Determine the (x, y) coordinate at the center of the cell enclosing the given text.  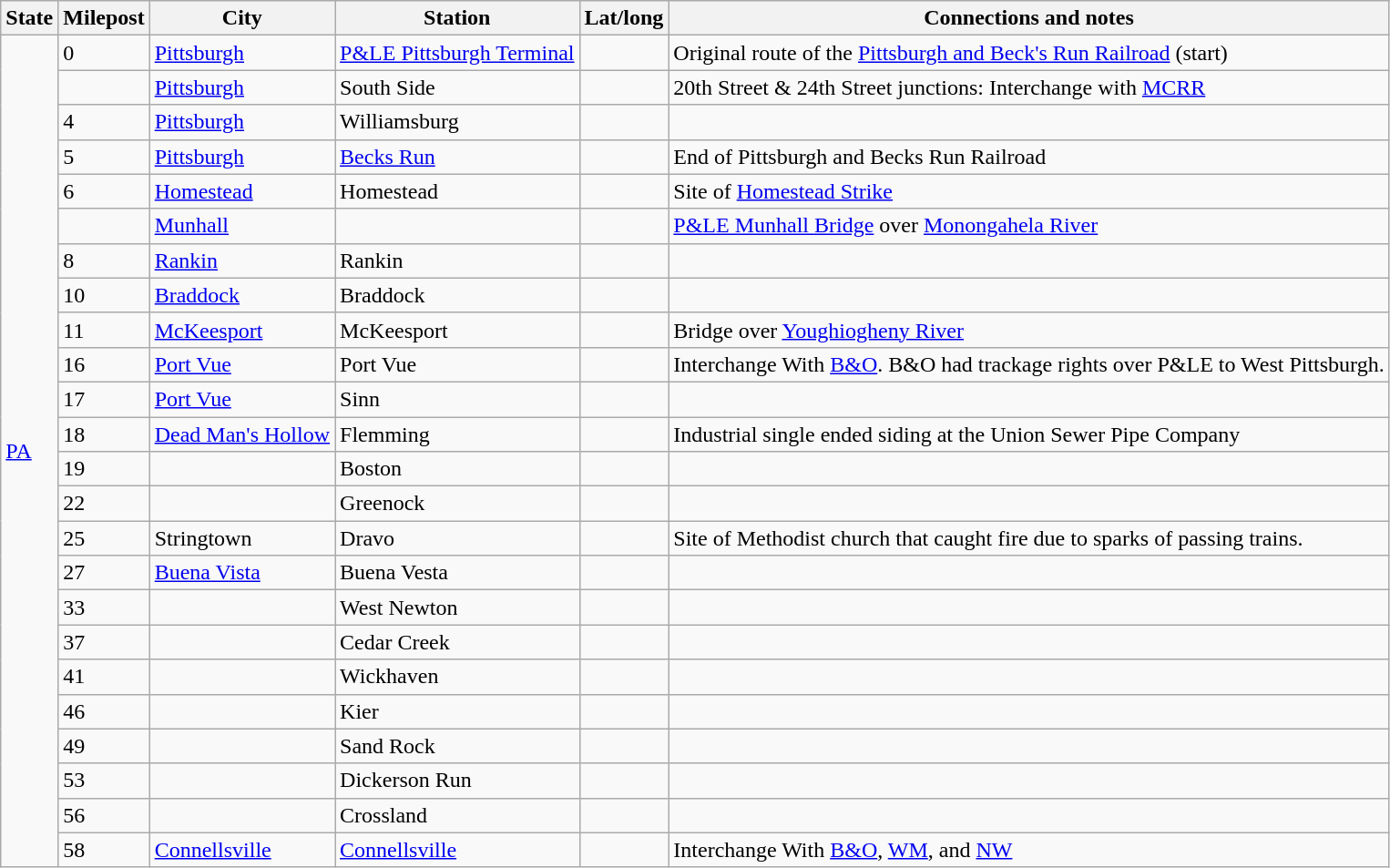
Sand Rock (457, 746)
6 (104, 191)
Kier (457, 711)
Milepost (104, 18)
West Newton (457, 608)
South Side (457, 87)
P&LE Munhall Bridge over Monongahela River (1029, 226)
Becks Run (457, 157)
Greenock (457, 504)
17 (104, 399)
22 (104, 504)
Boston (457, 469)
Original route of the Pittsburgh and Beck's Run Railroad (start) (1029, 53)
33 (104, 608)
10 (104, 295)
53 (104, 781)
5 (104, 157)
Site of Homestead Strike (1029, 191)
Dickerson Run (457, 781)
Buena Vesta (457, 573)
Dravo (457, 538)
19 (104, 469)
56 (104, 815)
Interchange With B&O, WM, and NW (1029, 850)
8 (104, 260)
Connections and notes (1029, 18)
0 (104, 53)
Dead Man's Hollow (242, 434)
Stringtown (242, 538)
State (29, 18)
41 (104, 677)
Williamsburg (457, 122)
20th Street & 24th Street junctions: Interchange with MCRR (1029, 87)
16 (104, 364)
Lat/long (624, 18)
Crossland (457, 815)
18 (104, 434)
Bridge over Youghiogheny River (1029, 330)
27 (104, 573)
Station (457, 18)
Interchange With B&O. B&O had trackage rights over P&LE to West Pittsburgh. (1029, 364)
Flemming (457, 434)
End of Pittsburgh and Becks Run Railroad (1029, 157)
25 (104, 538)
37 (104, 642)
Munhall (242, 226)
PA (29, 452)
Site of Methodist church that caught fire due to sparks of passing trains. (1029, 538)
58 (104, 850)
49 (104, 746)
46 (104, 711)
Buena Vista (242, 573)
Cedar Creek (457, 642)
4 (104, 122)
Industrial single ended siding at the Union Sewer Pipe Company (1029, 434)
City (242, 18)
P&LE Pittsburgh Terminal (457, 53)
11 (104, 330)
Wickhaven (457, 677)
Sinn (457, 399)
